Scan for the cell matching the given text and deliver its (X, Y) coordinate at center. 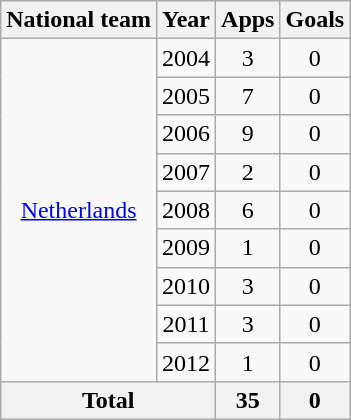
2009 (186, 248)
2006 (186, 134)
Total (108, 400)
7 (248, 96)
2008 (186, 210)
Year (186, 20)
2007 (186, 172)
2005 (186, 96)
2012 (186, 362)
9 (248, 134)
Apps (248, 20)
2011 (186, 324)
Goals (315, 20)
Netherlands (79, 210)
2010 (186, 286)
2 (248, 172)
6 (248, 210)
National team (79, 20)
2004 (186, 58)
35 (248, 400)
